Provide the (x, y) coordinate of the cell's center where the given text is located.  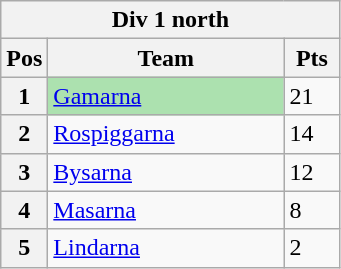
Pos (24, 58)
3 (24, 172)
Masarna (166, 210)
Pts (312, 58)
14 (312, 134)
Team (166, 58)
21 (312, 96)
Lindarna (166, 248)
12 (312, 172)
5 (24, 248)
Div 1 north (170, 20)
4 (24, 210)
Rospiggarna (166, 134)
8 (312, 210)
Bysarna (166, 172)
Gamarna (166, 96)
1 (24, 96)
